Identify which cell holds the provided text, then report its (X, Y) central coordinate. 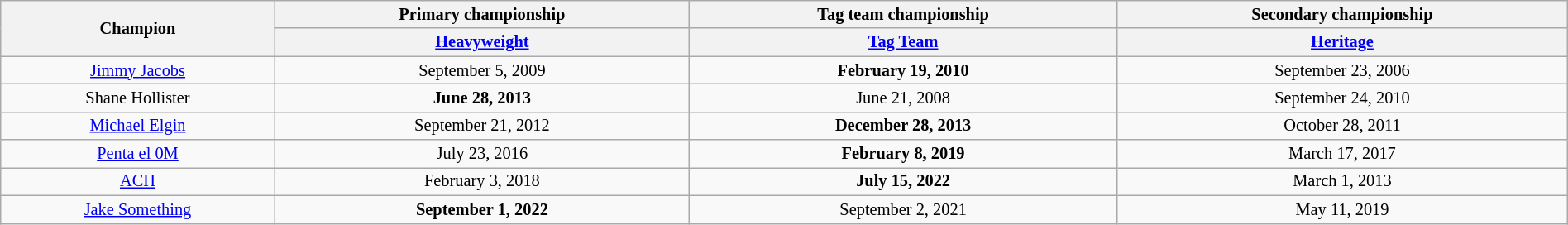
February 8, 2019 (903, 154)
September 2, 2021 (903, 209)
July 23, 2016 (481, 154)
Tag team championship (903, 14)
ACH (137, 181)
Jimmy Jacobs (137, 70)
Tag Team (903, 42)
September 1, 2022 (481, 209)
February 3, 2018 (481, 181)
Champion (137, 28)
June 28, 2013 (481, 98)
September 24, 2010 (1343, 98)
September 21, 2012 (481, 126)
March 1, 2013 (1343, 181)
October 28, 2011 (1343, 126)
Penta el 0M (137, 154)
Secondary championship (1343, 14)
Heritage (1343, 42)
July 15, 2022 (903, 181)
May 11, 2019 (1343, 209)
December 28, 2013 (903, 126)
Heavyweight (481, 42)
March 17, 2017 (1343, 154)
Primary championship (481, 14)
September 5, 2009 (481, 70)
June 21, 2008 (903, 98)
Michael Elgin (137, 126)
February 19, 2010 (903, 70)
Shane Hollister (137, 98)
September 23, 2006 (1343, 70)
Jake Something (137, 209)
